Detect which cell encompasses the target text, then output its (x, y) center coordinate. 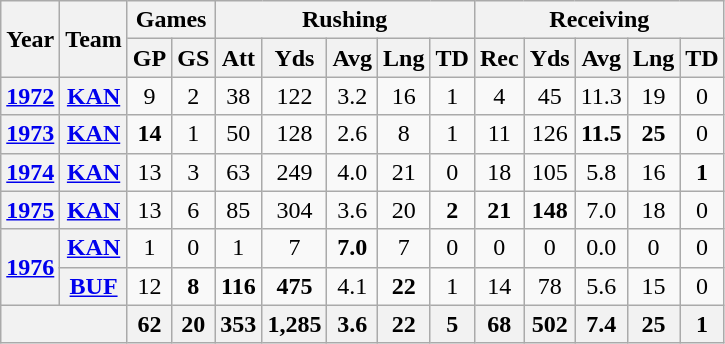
4.0 (352, 172)
4 (499, 96)
78 (550, 286)
1973 (30, 134)
68 (499, 324)
249 (294, 172)
BUF (94, 286)
353 (238, 324)
122 (294, 96)
128 (294, 134)
502 (550, 324)
11.3 (601, 96)
3 (194, 172)
304 (294, 210)
0.0 (601, 248)
63 (238, 172)
5 (452, 324)
1976 (30, 267)
45 (550, 96)
9 (149, 96)
4.1 (352, 286)
Att (238, 58)
2.6 (352, 134)
Team (94, 39)
50 (238, 134)
Rec (499, 58)
12 (149, 286)
GP (149, 58)
85 (238, 210)
126 (550, 134)
1975 (30, 210)
148 (550, 210)
1974 (30, 172)
62 (149, 324)
475 (294, 286)
1,285 (294, 324)
116 (238, 286)
GS (194, 58)
7.4 (601, 324)
38 (238, 96)
6 (194, 210)
Rushing (345, 20)
5.8 (601, 172)
1972 (30, 96)
105 (550, 172)
11.5 (601, 134)
Year (30, 39)
Games (170, 20)
3.2 (352, 96)
11 (499, 134)
19 (653, 96)
5.6 (601, 286)
Receiving (599, 20)
15 (653, 286)
